Return the (X, Y) coordinate for the center point of the cell that contains the specified text.  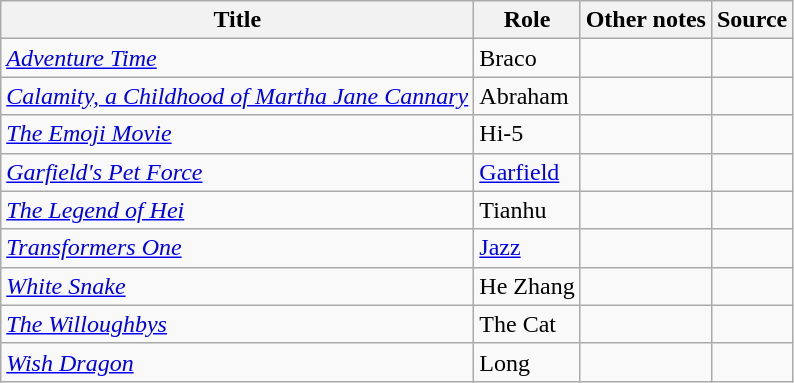
White Snake (238, 286)
Calamity, a Childhood of Martha Jane Cannary (238, 96)
Abraham (527, 96)
Garfield (527, 172)
Braco (527, 58)
Wish Dragon (238, 362)
He Zhang (527, 286)
Role (527, 20)
Hi-5 (527, 134)
The Cat (527, 324)
Other notes (646, 20)
Tianhu (527, 210)
The Legend of Hei (238, 210)
Adventure Time (238, 58)
Long (527, 362)
Jazz (527, 248)
Source (752, 20)
Garfield's Pet Force (238, 172)
The Emoji Movie (238, 134)
Title (238, 20)
Transformers One (238, 248)
The Willoughbys (238, 324)
